Identify which cell holds the provided text, then report its (X, Y) central coordinate. 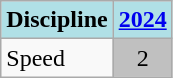
2 (142, 58)
Discipline (57, 20)
Speed (57, 58)
2024 (142, 20)
